Provide the [X, Y] coordinate of the cell's center where the given text is located.  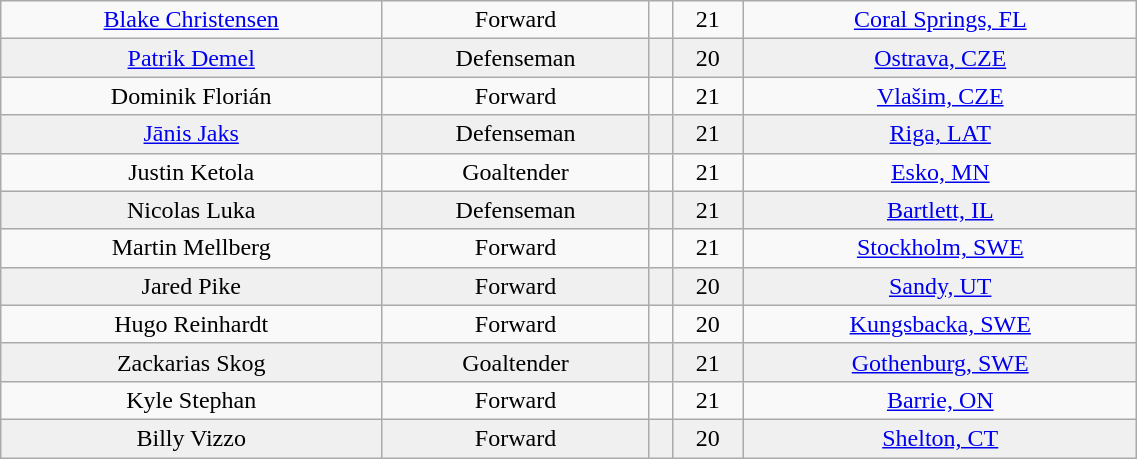
Nicolas Luka [192, 210]
Patrik Demel [192, 58]
Jānis Jaks [192, 134]
Hugo Reinhardt [192, 324]
Shelton, CT [940, 438]
Zackarias Skog [192, 362]
Barrie, ON [940, 400]
Riga, LAT [940, 134]
Martin Mellberg [192, 248]
Justin Ketola [192, 172]
Esko, MN [940, 172]
Jared Pike [192, 286]
Stockholm, SWE [940, 248]
Vlašim, CZE [940, 96]
Bartlett, IL [940, 210]
Sandy, UT [940, 286]
Kyle Stephan [192, 400]
Blake Christensen [192, 20]
Gothenburg, SWE [940, 362]
Billy Vizzo [192, 438]
Coral Springs, FL [940, 20]
Ostrava, CZE [940, 58]
Dominik Florián [192, 96]
Kungsbacka, SWE [940, 324]
